Determine the [X, Y] coordinate at the center of the cell enclosing the given text.  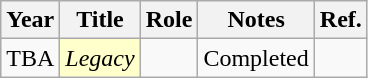
Legacy [100, 58]
Role [169, 20]
Notes [256, 20]
Year [30, 20]
Completed [256, 58]
TBA [30, 58]
Title [100, 20]
Ref. [340, 20]
